Scan for the cell matching the given text and deliver its (x, y) coordinate at center. 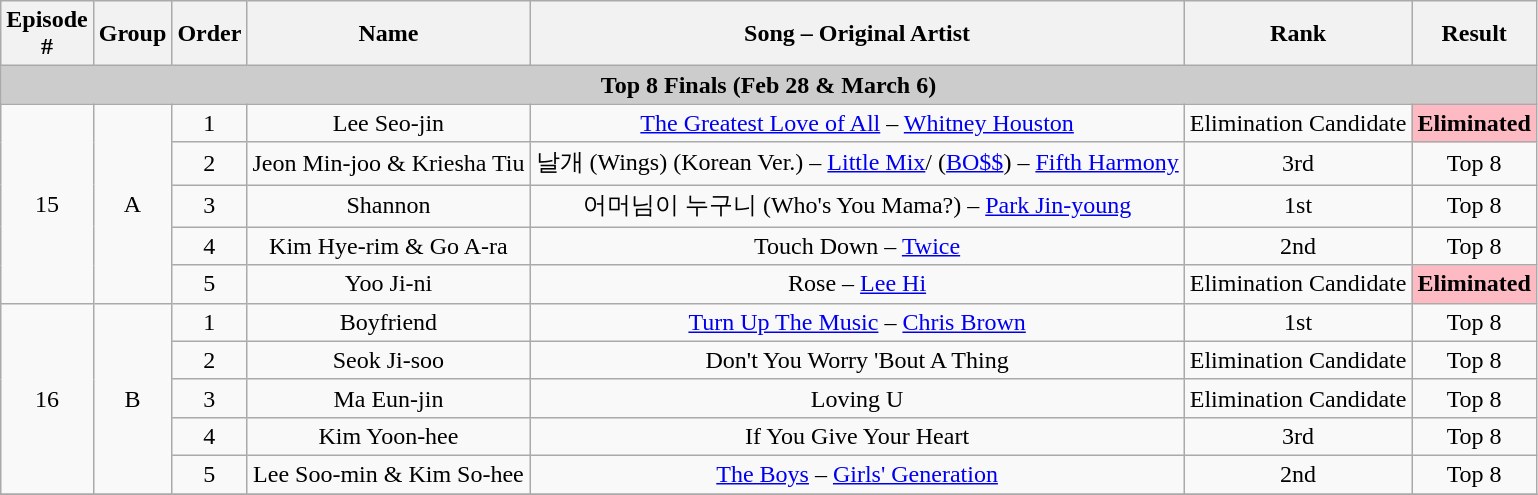
Song – Original Artist (857, 34)
Rose – Lee Hi (857, 284)
The Boys – Girls' Generation (857, 474)
Seok Ji-soo (388, 360)
B (132, 398)
Ma Eun-jin (388, 398)
If You Give Your Heart (857, 436)
Order (210, 34)
Kim Yoon-hee (388, 436)
A (132, 204)
Result (1474, 34)
16 (47, 398)
Episode# (47, 34)
Name (388, 34)
Kim Hye-rim & Go A-ra (388, 246)
Shannon (388, 206)
Group (132, 34)
Boyfriend (388, 322)
Turn Up The Music – Chris Brown (857, 322)
Touch Down – Twice (857, 246)
The Greatest Love of All – Whitney Houston (857, 123)
Yoo Ji-ni (388, 284)
Lee Soo-min & Kim So-hee (388, 474)
Don't You Worry 'Bout A Thing (857, 360)
어머님이 누구니 (Who's You Mama?) – Park Jin-young (857, 206)
Loving U (857, 398)
Rank (1298, 34)
Jeon Min-joo & Kriesha Tiu (388, 164)
Lee Seo-jin (388, 123)
Top 8 Finals (Feb 28 & March 6) (769, 85)
15 (47, 204)
날개 (Wings) (Korean Ver.) – Little Mix/ (BO$$) – Fifth Harmony (857, 164)
